Find where the given text appears and provide that cell's center as (X, Y) coordinate. 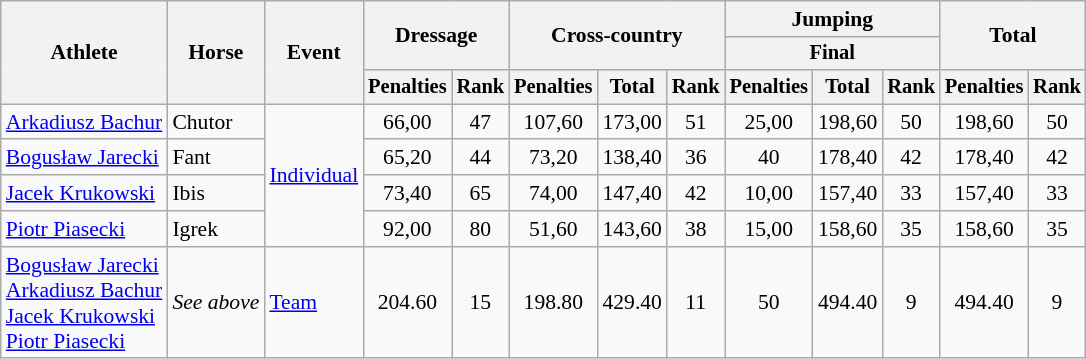
36 (696, 158)
65 (481, 193)
92,00 (407, 229)
107,60 (553, 122)
11 (696, 303)
Jacek Krukowski (84, 193)
147,40 (632, 193)
Bogusław Jarecki (84, 158)
80 (481, 229)
See above (216, 303)
25,00 (769, 122)
Final (832, 54)
Event (314, 52)
Cross-country (616, 36)
204.60 (407, 303)
Fant (216, 158)
40 (769, 158)
429.40 (632, 303)
65,20 (407, 158)
73,40 (407, 193)
198.80 (553, 303)
Bogusław Jarecki Arkadiusz BachurJacek KrukowskiPiotr Piasecki (84, 303)
Chutor (216, 122)
Athlete (84, 52)
Arkadiusz Bachur (84, 122)
Igrek (216, 229)
51,60 (553, 229)
73,20 (553, 158)
15 (481, 303)
51 (696, 122)
44 (481, 158)
74,00 (553, 193)
Piotr Piasecki (84, 229)
Ibis (216, 193)
10,00 (769, 193)
Individual (314, 175)
Team (314, 303)
47 (481, 122)
Jumping (832, 19)
143,60 (632, 229)
66,00 (407, 122)
173,00 (632, 122)
15,00 (769, 229)
Dressage (436, 36)
Horse (216, 52)
138,40 (632, 158)
38 (696, 229)
